Return the [X, Y] coordinate for the center point of the cell that contains the specified text.  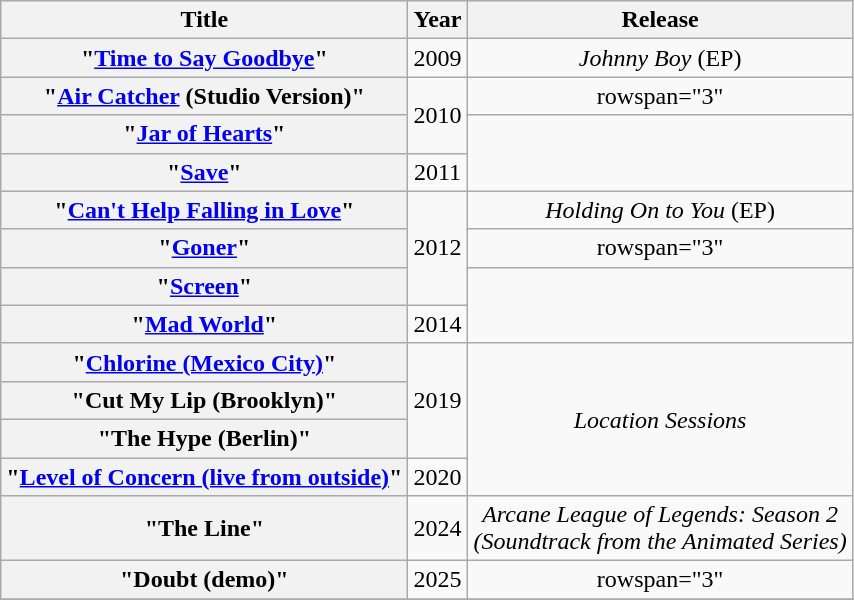
2025 [438, 580]
2014 [438, 324]
2010 [438, 115]
"Doubt (demo)" [204, 580]
"The Hype (Berlin)" [204, 438]
"Air Catcher (Studio Version)" [204, 96]
"Level of Concern (live from outside)" [204, 477]
"Screen" [204, 286]
2024 [438, 528]
"Cut My Lip (Brooklyn)" [204, 400]
2019 [438, 400]
2020 [438, 477]
"Time to Say Goodbye" [204, 58]
Release [660, 20]
"Jar of Hearts" [204, 134]
2009 [438, 58]
"Can't Help Falling in Love" [204, 210]
"Save" [204, 172]
"Goner" [204, 248]
Title [204, 20]
"Chlorine (Mexico City)" [204, 362]
Year [438, 20]
2012 [438, 248]
Holding On to You (EP) [660, 210]
"Mad World" [204, 324]
"The Line" [204, 528]
Location Sessions [660, 419]
2011 [438, 172]
Arcane League of Legends: Season 2 (Soundtrack from the Animated Series) [660, 528]
Johnny Boy (EP) [660, 58]
